Detect which cell encompasses the target text, then output its [X, Y] center coordinate. 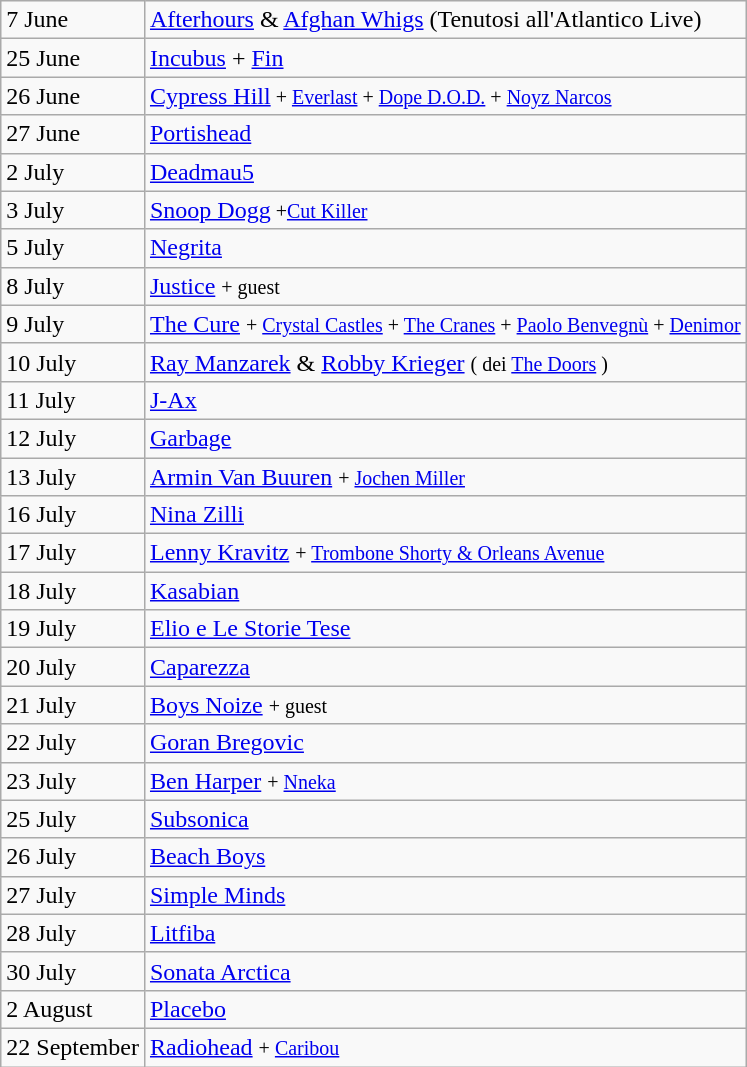
Armin Van Buuren + Jochen Miller [445, 477]
22 July [73, 743]
19 July [73, 629]
Litfiba [445, 933]
Negrita [445, 248]
Nina Zilli [445, 515]
25 June [73, 58]
Garbage [445, 438]
20 July [73, 667]
7 June [73, 20]
The Cure + Crystal Castles + The Cranes + Paolo Benvegnù + Denimor [445, 324]
2 August [73, 1009]
26 June [73, 96]
18 July [73, 591]
Beach Boys [445, 857]
Deadmau5 [445, 172]
Goran Bregovic [445, 743]
22 September [73, 1047]
Portishead [445, 134]
Cypress Hill + Everlast + Dope D.O.D. + Noyz Narcos [445, 96]
28 July [73, 933]
8 July [73, 286]
J-Ax [445, 400]
Boys Noize + guest [445, 705]
11 July [73, 400]
Placebo [445, 1009]
12 July [73, 438]
Radiohead + Caribou [445, 1047]
Snoop Dogg +Cut Killer [445, 210]
13 July [73, 477]
3 July [73, 210]
21 July [73, 705]
27 July [73, 895]
Elio e Le Storie Tese [445, 629]
Ray Manzarek & Robby Krieger ( dei The Doors ) [445, 362]
2 July [73, 172]
9 July [73, 324]
Lenny Kravitz + Trombone Shorty & Orleans Avenue [445, 553]
Kasabian [445, 591]
Incubus + Fin [445, 58]
Caparezza [445, 667]
5 July [73, 248]
16 July [73, 515]
25 July [73, 819]
26 July [73, 857]
Sonata Arctica [445, 971]
Justice + guest [445, 286]
Subsonica [445, 819]
30 July [73, 971]
Ben Harper + Nneka [445, 781]
23 July [73, 781]
Afterhours & Afghan Whigs (Tenutosi all'Atlantico Live) [445, 20]
Simple Minds [445, 895]
27 June [73, 134]
17 July [73, 553]
10 July [73, 362]
